Return (x, y) of the center of cell containing provided text 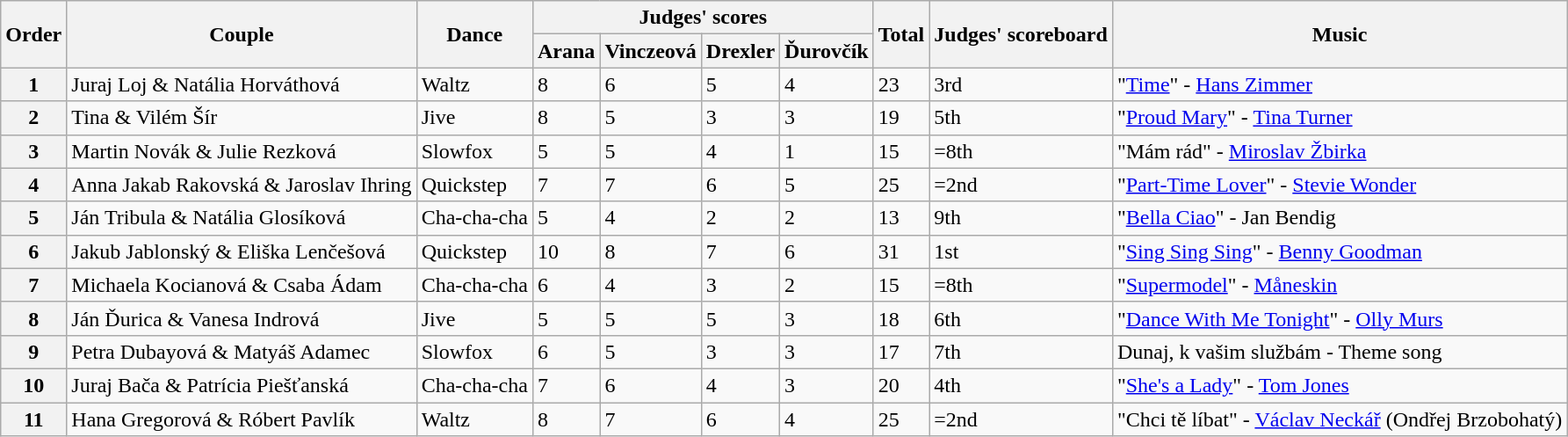
9 (33, 352)
"Supermodel" - Måneskin (1339, 285)
"Part-Time Lover" - Stevie Wonder (1339, 185)
5th (1021, 118)
Juraj Loj & Natália Horváthová (242, 84)
Tina & Vilém Šír (242, 118)
Martin Novák & Julie Rezková (242, 151)
Dunaj, k vašim službám - Theme song (1339, 352)
Order (33, 34)
"Time" - Hans Zimmer (1339, 84)
17 (901, 352)
Vinczeová (650, 51)
Petra Dubayová & Matyáš Adamec (242, 352)
1st (1021, 251)
31 (901, 251)
9th (1021, 218)
Dance (474, 34)
Ján Tribula & Natália Glosíková (242, 218)
18 (901, 318)
Judges' scores (703, 18)
Jakub Jablonský & Eliška Lenčešová (242, 251)
"Proud Mary" - Tina Turner (1339, 118)
"Bella Ciao" - Jan Bendig (1339, 218)
Ďurovčík (827, 51)
20 (901, 385)
3rd (1021, 84)
Arana (566, 51)
Drexler (740, 51)
Michaela Kocianová & Csaba Ádam (242, 285)
Anna Jakab Rakovská & Jaroslav Ihring (242, 185)
Music (1339, 34)
Ján Ďurica & Vanesa Indrová (242, 318)
Hana Gregorová & Róbert Pavlík (242, 419)
7th (1021, 352)
4th (1021, 385)
"Sing Sing Sing" - Benny Goodman (1339, 251)
11 (33, 419)
Juraj Bača & Patrícia Piešťanská (242, 385)
13 (901, 218)
Couple (242, 34)
19 (901, 118)
"Dance With Me Tonight" - Olly Murs (1339, 318)
"She's a Lady" - Tom Jones (1339, 385)
6th (1021, 318)
"Chci tě líbat" - Václav Neckář (Ondřej Brzobohatý) (1339, 419)
"Mám rád" - Miroslav Žbirka (1339, 151)
Judges' scoreboard (1021, 34)
23 (901, 84)
Total (901, 34)
